Capture the cell that displays the provided text and extract its [x, y] central coordinate. 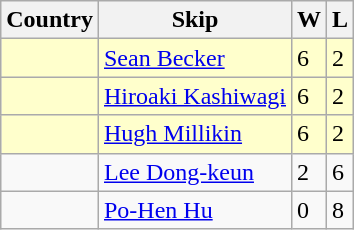
0 [310, 210]
Lee Dong-keun [194, 172]
Country [50, 20]
Sean Becker [194, 58]
Po-Hen Hu [194, 210]
Skip [194, 20]
L [340, 20]
W [310, 20]
8 [340, 210]
Hugh Millikin [194, 134]
Hiroaki Kashiwagi [194, 96]
